From the cell containing the given text, extract its center point as (x, y) coordinate. 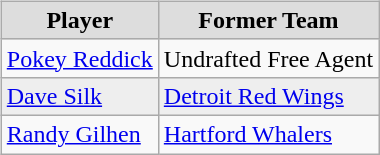
Randy Gilhen (80, 134)
Player (80, 20)
Undrafted Free Agent (268, 58)
Dave Silk (80, 96)
Pokey Reddick (80, 58)
Hartford Whalers (268, 134)
Former Team (268, 20)
Detroit Red Wings (268, 96)
